Identify which cell holds the provided text, then report its [X, Y] central coordinate. 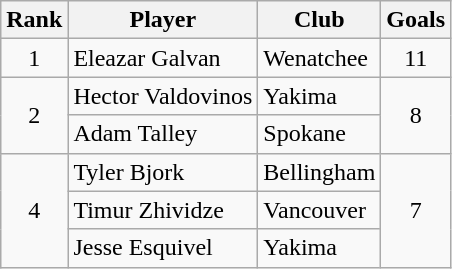
Adam Talley [163, 134]
Bellingham [320, 172]
Goals [416, 20]
1 [34, 58]
Hector Valdovinos [163, 96]
8 [416, 115]
4 [34, 210]
Player [163, 20]
2 [34, 115]
Eleazar Galvan [163, 58]
Vancouver [320, 210]
11 [416, 58]
7 [416, 210]
Timur Zhividze [163, 210]
Rank [34, 20]
Jesse Esquivel [163, 248]
Tyler Bjork [163, 172]
Wenatchee [320, 58]
Spokane [320, 134]
Club [320, 20]
